Scan for the cell matching the given text and deliver its [X, Y] coordinate at center. 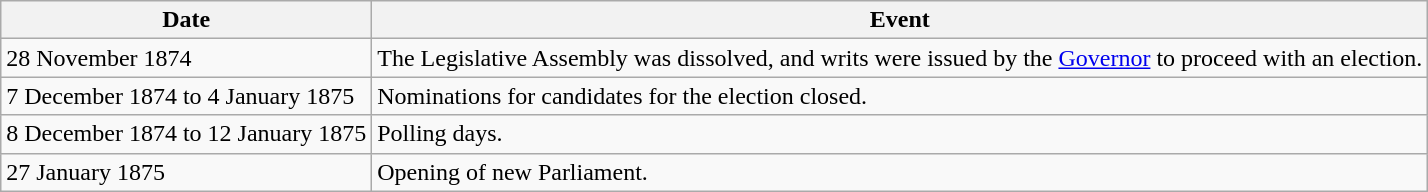
Date [186, 20]
27 January 1875 [186, 172]
Nominations for candidates for the election closed. [900, 96]
Polling days. [900, 134]
28 November 1874 [186, 58]
Opening of new Parliament. [900, 172]
7 December 1874 to 4 January 1875 [186, 96]
8 December 1874 to 12 January 1875 [186, 134]
The Legislative Assembly was dissolved, and writs were issued by the Governor to proceed with an election. [900, 58]
Event [900, 20]
